Determine the [x, y] coordinate at the center of the cell enclosing the given text.  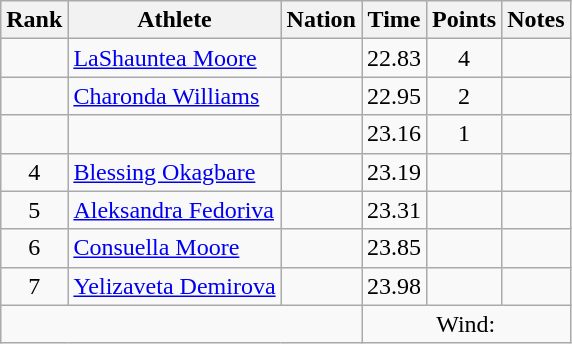
Blessing Okagbare [174, 172]
Points [464, 20]
2 [464, 96]
Rank [34, 20]
23.16 [394, 134]
Wind: [466, 324]
7 [34, 286]
Athlete [174, 20]
23.85 [394, 248]
Aleksandra Fedoriva [174, 210]
Charonda Williams [174, 96]
23.31 [394, 210]
Yelizaveta Demirova [174, 286]
23.98 [394, 286]
Nation [321, 20]
22.83 [394, 58]
Notes [536, 20]
5 [34, 210]
1 [464, 134]
6 [34, 248]
Consuella Moore [174, 248]
Time [394, 20]
22.95 [394, 96]
23.19 [394, 172]
LaShauntea Moore [174, 58]
